From the cell containing the given text, extract its center point as (X, Y) coordinate. 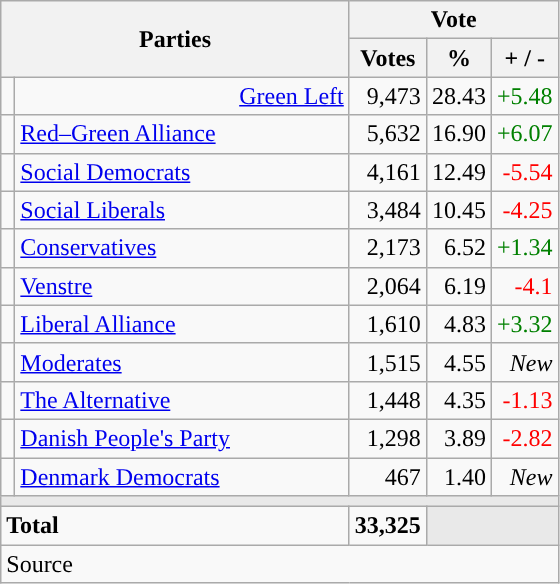
33,325 (388, 526)
+5.48 (524, 96)
+1.34 (524, 248)
-1.13 (524, 400)
+6.07 (524, 134)
1,515 (388, 362)
Venstre (182, 286)
6.19 (458, 286)
1,298 (388, 438)
-4.1 (524, 286)
Red–Green Alliance (182, 134)
Conservatives (182, 248)
2,064 (388, 286)
467 (388, 477)
The Alternative (182, 400)
Liberal Alliance (182, 324)
Total (176, 526)
4.55 (458, 362)
Moderates (182, 362)
+3.32 (524, 324)
+ / - (524, 58)
Green Left (182, 96)
4.83 (458, 324)
4,161 (388, 172)
Votes (388, 58)
-5.54 (524, 172)
3.89 (458, 438)
Social Liberals (182, 210)
28.43 (458, 96)
1.40 (458, 477)
9,473 (388, 96)
-2.82 (524, 438)
1,448 (388, 400)
4.35 (458, 400)
Social Democrats (182, 172)
10.45 (458, 210)
% (458, 58)
3,484 (388, 210)
12.49 (458, 172)
Danish People's Party (182, 438)
Denmark Democrats (182, 477)
2,173 (388, 248)
1,610 (388, 324)
Source (280, 564)
6.52 (458, 248)
Parties (176, 39)
-4.25 (524, 210)
5,632 (388, 134)
16.90 (458, 134)
Vote (454, 20)
